Find where the given text appears and provide that cell's center as (X, Y) coordinate. 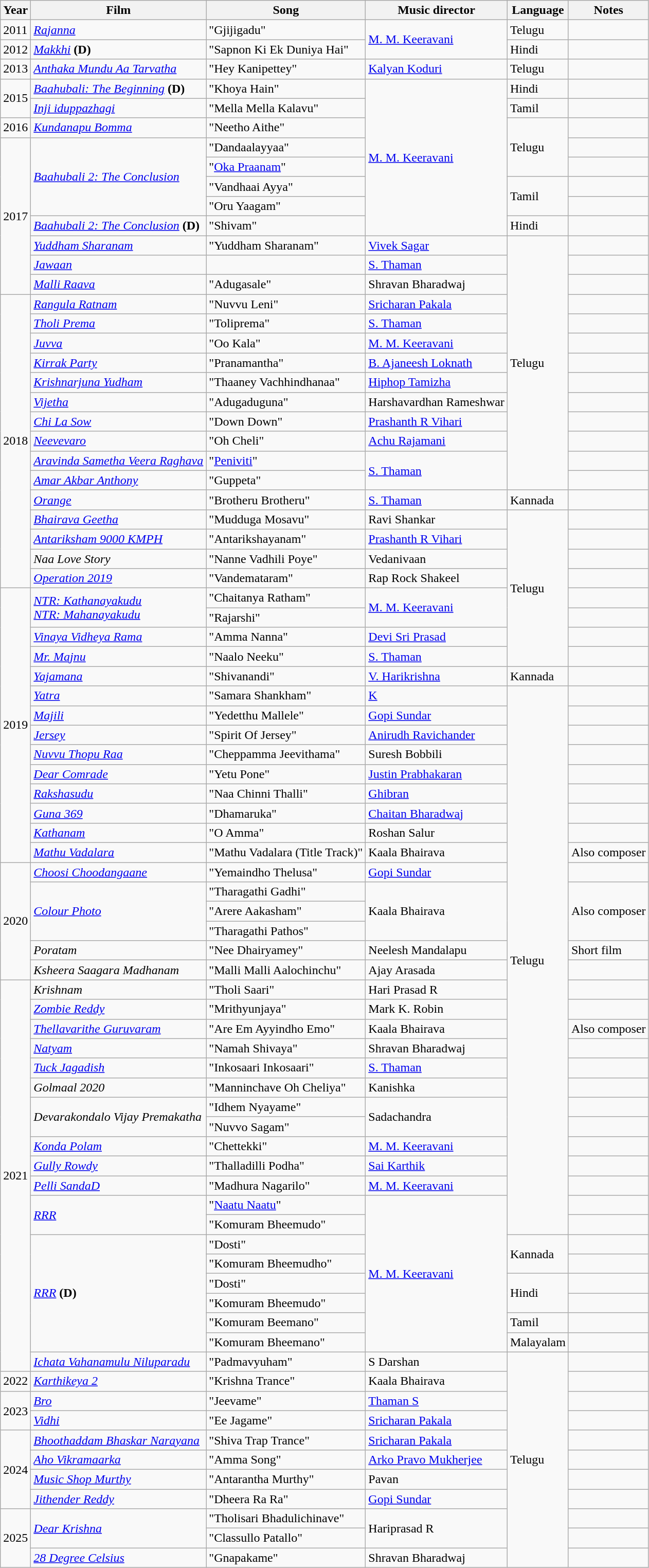
"Mella Mella Kalavu" (286, 108)
Thellavarithe Guruvaram (118, 1029)
Malayalam (538, 1342)
"Sapnon Ki Ek Duniya Hai" (286, 49)
"Classullo Patallo" (286, 1538)
"Adugaduguna" (286, 402)
"Naa Chinni Thalli" (286, 794)
Golmaal 2020 (118, 1087)
Gully Rowdy (118, 1166)
Dear Comrade (118, 774)
"Rajarshi" (286, 618)
"Neetho Aithe" (286, 128)
Baahubali 2: The Conclusion (118, 177)
V. Harikrishna (437, 676)
Operation 2019 (118, 578)
Rap Rock Shakeel (437, 578)
2013 (15, 69)
"Chaitanya Ratham" (286, 598)
Music Shop Murthy (118, 1479)
2022 (15, 1381)
"Inkosaari Inkosaari" (286, 1068)
"Gnapakame" (286, 1558)
"Nuvvo Sagam" (286, 1126)
Hiphop Tamizha (437, 382)
Yajamana (118, 676)
"Mrithyunjaya" (286, 1009)
Year (15, 10)
Kanishka (437, 1087)
Guna 369 (118, 813)
"Cheppamma Jeevithama" (286, 754)
2019 (15, 726)
Ajay Arasada (437, 970)
Vedanivaan (437, 558)
Hariprasad R (437, 1528)
"O Amma" (286, 833)
Ravi Shankar (437, 519)
Kundanapu Bomma (118, 128)
Tuck Jagadish (118, 1068)
"Down Down" (286, 421)
"Tharagathi Pathos" (286, 931)
Kirrak Party (118, 363)
"Dheera Ra Ra" (286, 1499)
"Ee Jagame" (286, 1420)
Jithender Reddy (118, 1499)
Justin Prabhakaran (437, 774)
"Oka Praanam" (286, 167)
Yuddham Sharanam (118, 245)
"Nanne Vadhili Poye" (286, 558)
2021 (15, 1175)
2015 (15, 98)
"Tharagathi Gadhi" (286, 892)
RRR (118, 1215)
Krishnam (118, 990)
"Thalladilli Podha" (286, 1166)
"Mathu Vadalara (Title Track)" (286, 852)
Vijetha (118, 402)
"Madhura Nagarilo" (286, 1185)
"Antarikshayanam" (286, 539)
Rajanna (118, 30)
"Peniviti" (286, 461)
Ksheera Saagara Madhanam (118, 970)
Bhairava Geetha (118, 519)
"Jeevame" (286, 1401)
Nuvvu Thopu Raa (118, 754)
"Dandaalayyaa" (286, 147)
Music director (437, 10)
Tholi Prema (118, 324)
Neelesh Mandalapu (437, 950)
"Pranamantha" (286, 363)
Dear Krishna (118, 1528)
"Komuram Bheemudho" (286, 1264)
Majili (118, 715)
Devarakondalo Vijay Premakatha (118, 1117)
Bro (118, 1401)
2024 (15, 1469)
Notes (608, 10)
"Padmavyuham" (286, 1362)
Film (118, 10)
Natyam (118, 1048)
"Dhamaruka" (286, 813)
"Krishna Trance" (286, 1381)
Ghibran (437, 794)
Vinaya Vidheya Rama (118, 637)
"Malli Malli Aalochinchu" (286, 970)
"Brotheru Brotheru" (286, 500)
Krishnarjuna Yudham (118, 382)
2023 (15, 1411)
Rakshasudu (118, 794)
Thaman S (437, 1401)
"Are Em Ayyindho Emo" (286, 1029)
Arko Pravo Mukherjee (437, 1459)
2011 (15, 30)
"Khoya Hain" (286, 89)
Jawaan (118, 265)
Inji iduppazhagi (118, 108)
Vidhi (118, 1420)
Baahubali 2: The Conclusion (D) (118, 225)
"Mudduga Mosavu" (286, 519)
Mark K. Robin (437, 1009)
Aravinda Sametha Veera Raghava (118, 461)
"Gjijigadu" (286, 30)
K (437, 696)
Kalyan Koduri (437, 69)
Chi La Sow (118, 421)
"Yemaindho Thelusa" (286, 872)
"Oo Kala" (286, 343)
2020 (15, 921)
Poratam (118, 950)
"Oh Cheli" (286, 441)
"Shivam" (286, 225)
Language (538, 10)
Anthaka Mundu Aa Tarvatha (118, 69)
"Amma Song" (286, 1459)
"Tholi Saari" (286, 990)
Suresh Bobbili (437, 754)
"Manninchave Oh Cheliya" (286, 1087)
2017 (15, 216)
Achu Rajamani (437, 441)
Anirudh Ravichander (437, 735)
S Darshan (437, 1362)
"Vandemataram" (286, 578)
B. Ajaneesh Loknath (437, 363)
2025 (15, 1538)
NTR: KathanayakuduNTR: Mahanayakudu (118, 608)
Sadachandra (437, 1117)
2018 (15, 442)
"Idhem Nyayame" (286, 1107)
"Samara Shankham" (286, 696)
Pavan (437, 1479)
Naa Love Story (118, 558)
Bhoothaddam Bhaskar Narayana (118, 1440)
"Nuvvu Leni" (286, 304)
"Adugasale" (286, 285)
Devi Sri Prasad (437, 637)
"Guppeta" (286, 480)
2016 (15, 128)
Orange (118, 500)
Chaitan Bharadwaj (437, 813)
Zombie Reddy (118, 1009)
"Yetu Pone" (286, 774)
Antariksham 9000 KMPH (118, 539)
"Antarantha Murthy" (286, 1479)
Short film (608, 950)
"Naatu Naatu" (286, 1205)
Yatra (118, 696)
"Namah Shivaya" (286, 1048)
"Naalo Neeku" (286, 657)
28 Degree Celsius (118, 1558)
"Komuram Bheemano" (286, 1342)
"Hey Kanipettey" (286, 69)
Mathu Vadalara (118, 852)
RRR (D) (118, 1293)
"Tholisari Bhadulichinave" (286, 1519)
"Nee Dhairyamey" (286, 950)
Baahubali: The Beginning (D) (118, 89)
"Toliprema" (286, 324)
"Yuddham Sharanam" (286, 245)
Malli Raava (118, 285)
"Arere Aakasham" (286, 911)
Konda Polam (118, 1146)
"Yedetthu Mallele" (286, 715)
Colour Photo (118, 911)
Makkhi (D) (118, 49)
Jersey (118, 735)
Hari Prasad R (437, 990)
Song (286, 10)
"Oru Yaagam" (286, 206)
Mr. Majnu (118, 657)
Harshavardhan Rameshwar (437, 402)
Pelli SandaD (118, 1185)
Neevevaro (118, 441)
2012 (15, 49)
Karthikeya 2 (118, 1381)
Aho Vikramaarka (118, 1459)
"Thaaney Vachhindhanaa" (286, 382)
"Amma Nanna" (286, 637)
"Shiva Trap Trance" (286, 1440)
Ichata Vahanamulu Niluparadu (118, 1362)
Sai Karthik (437, 1166)
Rangula Ratnam (118, 304)
"Chettekki" (286, 1146)
"Shivanandi" (286, 676)
"Vandhaai Ayya" (286, 186)
Choosi Choodangaane (118, 872)
"Komuram Beemano" (286, 1323)
Vivek Sagar (437, 245)
Kathanam (118, 833)
"Spirit Of Jersey" (286, 735)
Roshan Salur (437, 833)
Juvva (118, 343)
Amar Akbar Anthony (118, 480)
